Scan for the cell matching the given text and deliver its [X, Y] coordinate at center. 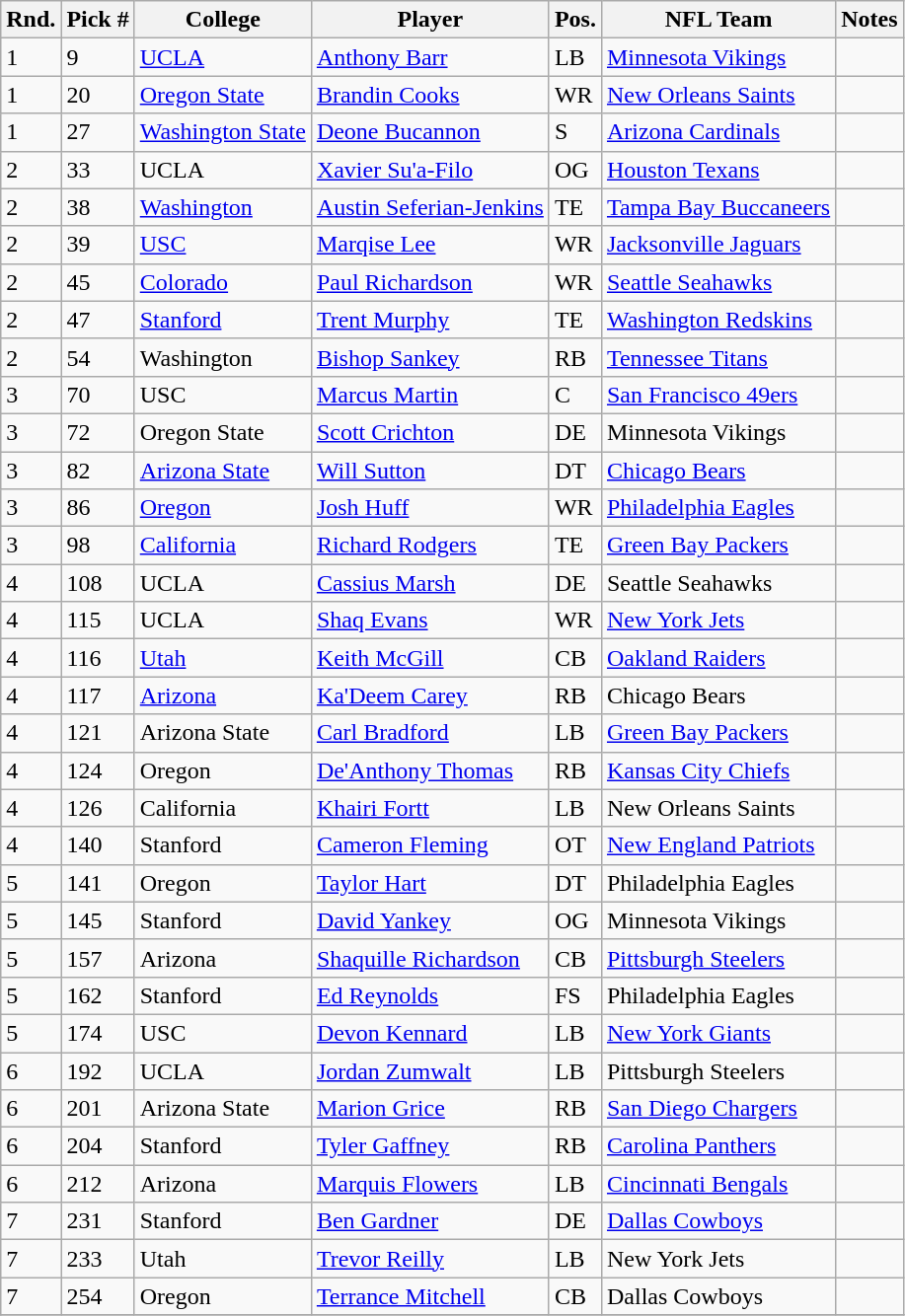
Tyler Gaffney [430, 1146]
126 [98, 808]
Anthony Barr [430, 57]
212 [98, 1184]
Brandin Cooks [430, 95]
Arizona Cardinals [718, 132]
Marcus Martin [430, 395]
54 [98, 357]
Oakland Raiders [718, 658]
Tampa Bay Buccaneers [718, 207]
121 [98, 733]
Austin Seferian-Jenkins [430, 207]
Carolina Panthers [718, 1146]
Trevor Reilly [430, 1259]
Washington State [223, 132]
Cameron Fleming [430, 845]
College [223, 20]
70 [98, 395]
47 [98, 320]
Colorado [223, 282]
162 [98, 995]
Taylor Hart [430, 883]
Richard Rodgers [430, 546]
192 [98, 1070]
Khairi Fortt [430, 808]
38 [98, 207]
New England Patriots [718, 845]
Houston Texans [718, 170]
254 [98, 1296]
Rnd. [32, 20]
Shaquille Richardson [430, 958]
David Yankey [430, 920]
98 [98, 546]
San Diego Chargers [718, 1109]
Jacksonville Jaguars [718, 245]
Washington Redskins [718, 320]
82 [98, 471]
Player [430, 20]
Notes [869, 20]
140 [98, 845]
33 [98, 170]
New York Giants [718, 1033]
157 [98, 958]
NFL Team [718, 20]
Deone Bucannon [430, 132]
124 [98, 770]
204 [98, 1146]
145 [98, 920]
Pos. [574, 20]
115 [98, 621]
Cincinnati Bengals [718, 1184]
Trent Murphy [430, 320]
Jordan Zumwalt [430, 1070]
S [574, 132]
Shaq Evans [430, 621]
108 [98, 583]
117 [98, 695]
Will Sutton [430, 471]
Devon Kennard [430, 1033]
Tennessee Titans [718, 357]
De'Anthony Thomas [430, 770]
Pick # [98, 20]
Cassius Marsh [430, 583]
Terrance Mitchell [430, 1296]
231 [98, 1221]
Carl Bradford [430, 733]
Scott Crichton [430, 432]
Marion Grice [430, 1109]
116 [98, 658]
233 [98, 1259]
Keith McGill [430, 658]
72 [98, 432]
45 [98, 282]
Josh Huff [430, 508]
Bishop Sankey [430, 357]
9 [98, 57]
FS [574, 995]
27 [98, 132]
86 [98, 508]
Ben Gardner [430, 1221]
201 [98, 1109]
Kansas City Chiefs [718, 770]
Paul Richardson [430, 282]
141 [98, 883]
Xavier Su'a-Filo [430, 170]
Ed Reynolds [430, 995]
39 [98, 245]
174 [98, 1033]
C [574, 395]
Marquis Flowers [430, 1184]
OT [574, 845]
Ka'Deem Carey [430, 695]
Marqise Lee [430, 245]
San Francisco 49ers [718, 395]
20 [98, 95]
